Capture the cell that displays the provided text and extract its (X, Y) central coordinate. 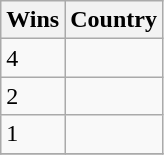
Wins (33, 20)
2 (33, 96)
1 (33, 134)
4 (33, 58)
Country (114, 20)
